Identify which cell holds the provided text, then report its (X, Y) central coordinate. 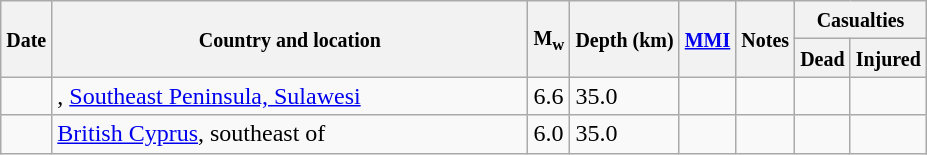
Dead (823, 58)
Mw (549, 39)
Country and location (290, 39)
British Cyprus, southeast of (290, 134)
6.6 (549, 96)
MMI (708, 39)
Injured (888, 58)
, Southeast Peninsula, Sulawesi (290, 96)
Notes (766, 39)
6.0 (549, 134)
Date (26, 39)
Casualties (861, 20)
Depth (km) (624, 39)
